Detect which cell encompasses the target text, then output its (X, Y) center coordinate. 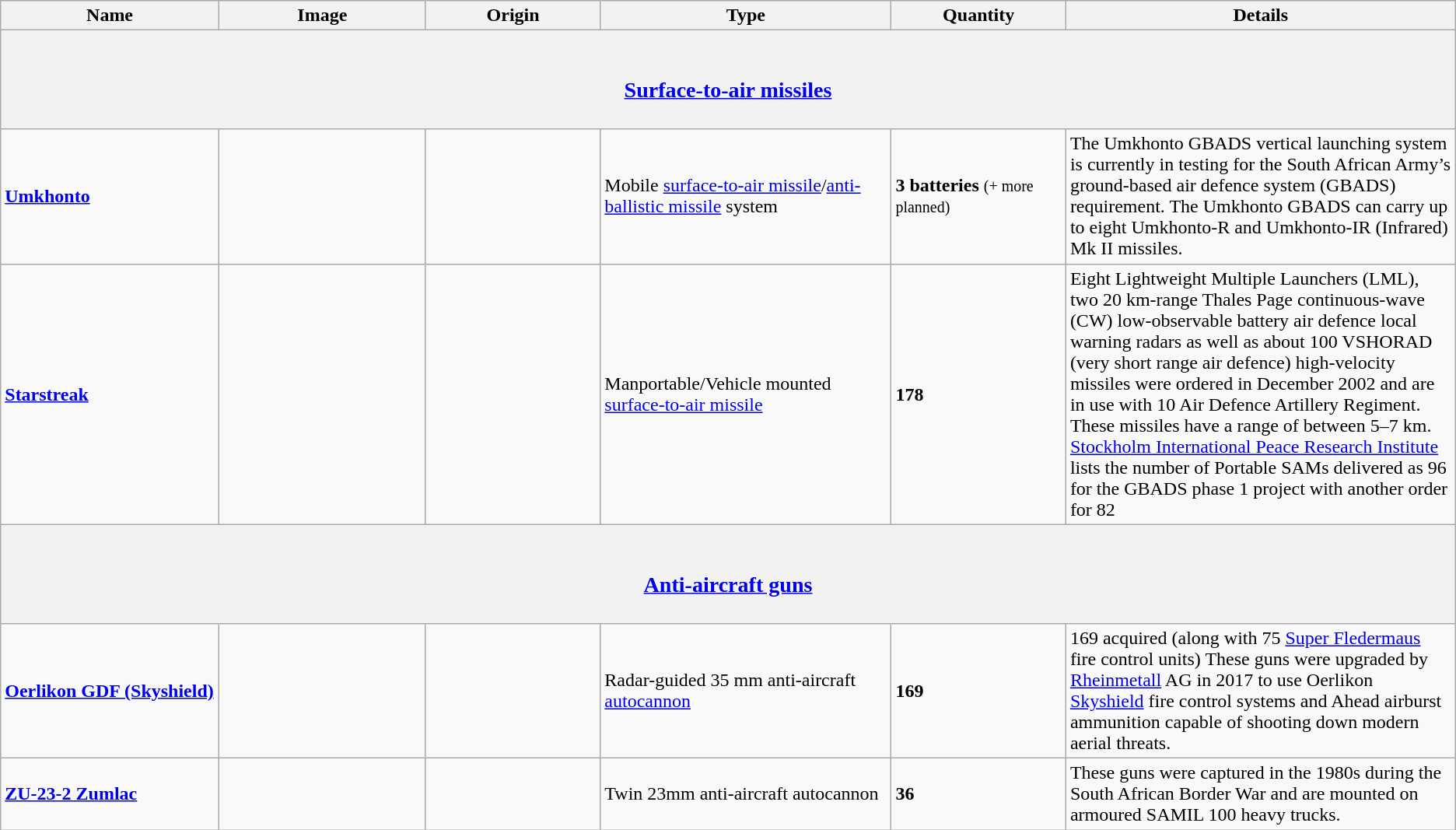
Surface-to-air missiles (728, 79)
Image (322, 16)
Origin (513, 16)
Starstreak (110, 394)
Details (1260, 16)
Type (746, 16)
Twin 23mm anti-aircraft autocannon (746, 793)
Quantity (978, 16)
Name (110, 16)
36 (978, 793)
Manportable/Vehicle mounted surface-to-air missile (746, 394)
These guns were captured in the 1980s during the South African Border War and are mounted on armoured SAMIL 100 heavy trucks. (1260, 793)
Umkhonto (110, 196)
Radar-guided 35 mm anti-aircraft autocannon (746, 691)
178 (978, 394)
ZU-23-2 Zumlac (110, 793)
Mobile surface-to-air missile/anti-ballistic missile system (746, 196)
Oerlikon GDF (Skyshield) (110, 691)
3 batteries (+ more planned) (978, 196)
Anti-aircraft guns (728, 574)
169 (978, 691)
